Identify which cell holds the provided text, then report its [X, Y] central coordinate. 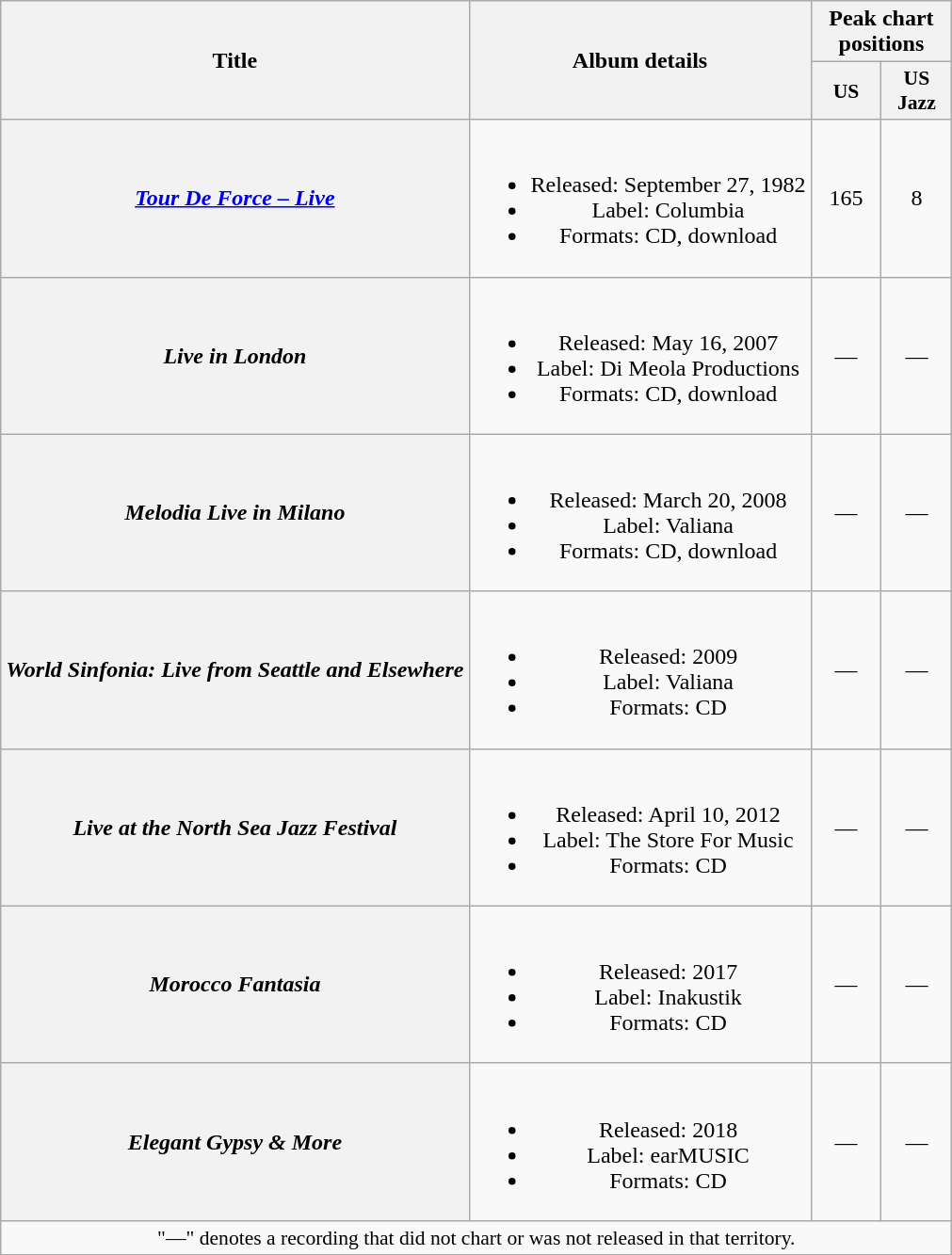
Released: May 16, 2007Label: Di Meola ProductionsFormats: CD, download [640, 356]
"—" denotes a recording that did not chart or was not released in that territory. [476, 1237]
US [846, 90]
Elegant Gypsy & More [235, 1141]
Live at the North Sea Jazz Festival [235, 827]
Released: 2017Label: InakustikFormats: CD [640, 985]
Peak chart positions [881, 32]
US Jazz [917, 90]
165 [846, 198]
Released: 2018Label: earMUSICFormats: CD [640, 1141]
Released: March 20, 2008Label: ValianaFormats: CD, download [640, 512]
Released: 2009Label: ValianaFormats: CD [640, 670]
World Sinfonia: Live from Seattle and Elsewhere [235, 670]
Released: April 10, 2012Label: The Store For MusicFormats: CD [640, 827]
Title [235, 60]
Melodia Live in Milano [235, 512]
Album details [640, 60]
Live in London [235, 356]
8 [917, 198]
Tour De Force – Live [235, 198]
Released: September 27, 1982Label: ColumbiaFormats: CD, download [640, 198]
Morocco Fantasia [235, 985]
